Search for the cell housing the specified text and yield its (X, Y) center coordinate. 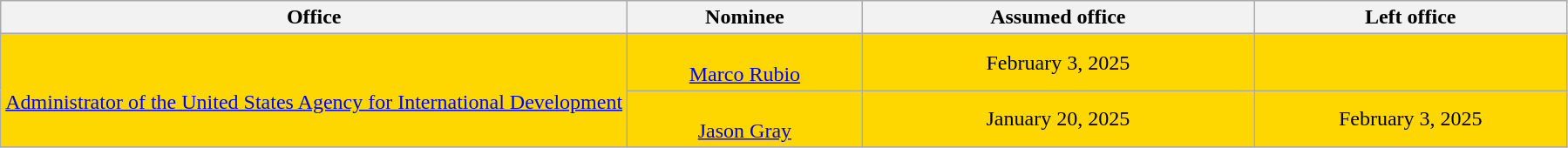
Office (314, 17)
Assumed office (1058, 17)
Marco Rubio (745, 63)
Nominee (745, 17)
January 20, 2025 (1058, 118)
Left office (1410, 17)
Jason Gray (745, 118)
Administrator of the United States Agency for International Development (314, 91)
